Find where the given text appears and provide that cell's center as (X, Y) coordinate. 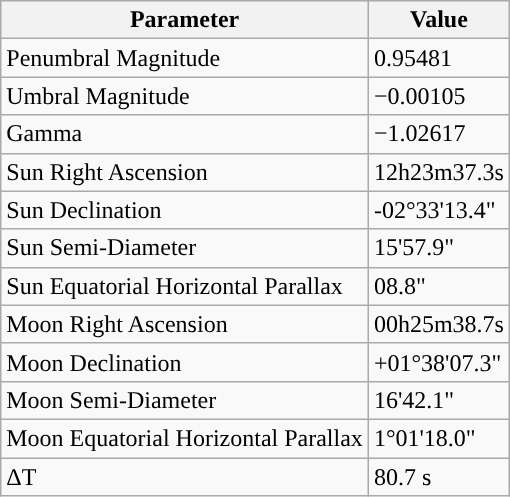
Value (438, 20)
−0.00105 (438, 96)
Sun Right Ascension (185, 172)
16'42.1" (438, 400)
+01°38'07.3" (438, 362)
Umbral Magnitude (185, 96)
Sun Declination (185, 210)
Moon Equatorial Horizontal Parallax (185, 438)
80.7 s (438, 477)
Moon Declination (185, 362)
Sun Equatorial Horizontal Parallax (185, 286)
08.8" (438, 286)
-02°33'13.4" (438, 210)
Gamma (185, 134)
−1.02617 (438, 134)
0.95481 (438, 58)
Sun Semi-Diameter (185, 248)
15'57.9" (438, 248)
Moon Semi-Diameter (185, 400)
ΔT (185, 477)
00h25m38.7s (438, 324)
12h23m37.3s (438, 172)
Parameter (185, 20)
1°01'18.0" (438, 438)
Moon Right Ascension (185, 324)
Penumbral Magnitude (185, 58)
